Extract the [X, Y] coordinate from the center of the cell holding the provided text.  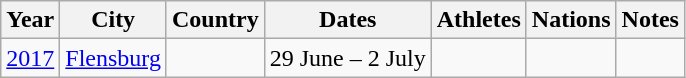
Nations [571, 20]
29 June – 2 July [348, 58]
Flensburg [114, 58]
Dates [348, 20]
Country [215, 20]
Year [30, 20]
Notes [650, 20]
Athletes [478, 20]
2017 [30, 58]
City [114, 20]
